Determine the [X, Y] coordinate at the center of the cell enclosing the given text.  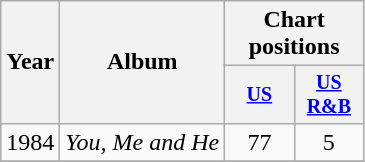
USR&B [328, 94]
You, Me and He [142, 142]
1984 [30, 142]
5 [328, 142]
Year [30, 62]
77 [260, 142]
Album [142, 62]
Chart positions [294, 34]
US [260, 94]
